Determine the (X, Y) coordinate at the center of the cell enclosing the given text.  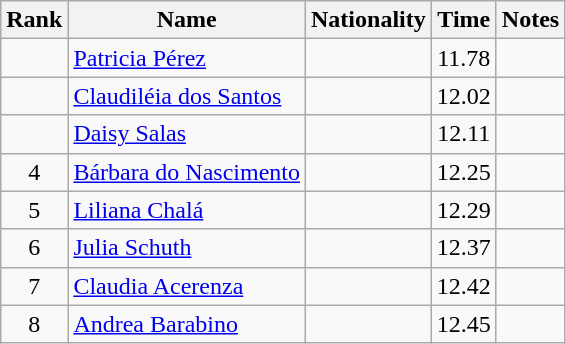
Nationality (369, 20)
Bárbara do Nascimento (187, 172)
12.37 (464, 248)
6 (34, 248)
Julia Schuth (187, 248)
Patricia Pérez (187, 58)
Name (187, 20)
Claudiléia dos Santos (187, 96)
Liliana Chalá (187, 210)
12.02 (464, 96)
Andrea Barabino (187, 324)
12.45 (464, 324)
Claudia Acerenza (187, 286)
4 (34, 172)
Notes (530, 20)
12.11 (464, 134)
Rank (34, 20)
12.29 (464, 210)
11.78 (464, 58)
7 (34, 286)
Daisy Salas (187, 134)
8 (34, 324)
12.42 (464, 286)
Time (464, 20)
12.25 (464, 172)
5 (34, 210)
